For the text-containing cell, return its midpoint in (X, Y) coordinate format. 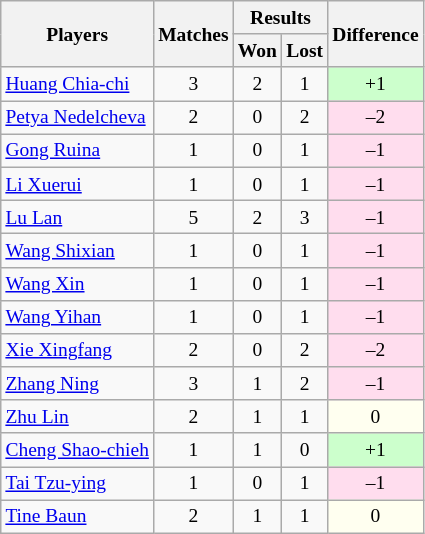
Gong Ruina (78, 150)
Zhang Ning (78, 384)
Matches (194, 34)
Wang Xin (78, 284)
Tine Baun (78, 516)
Players (78, 34)
Zhu Lin (78, 416)
Huang Chia-chi (78, 84)
Tai Tzu-ying (78, 484)
Cheng Shao-chieh (78, 450)
Xie Xingfang (78, 350)
Petya Nedelcheva (78, 118)
Results (280, 18)
Lu Lan (78, 216)
Lost (305, 50)
Wang Yihan (78, 316)
5 (194, 216)
Wang Shixian (78, 250)
Difference (376, 34)
Won (257, 50)
Li Xuerui (78, 184)
